From the cell containing the given text, extract its center point as (X, Y) coordinate. 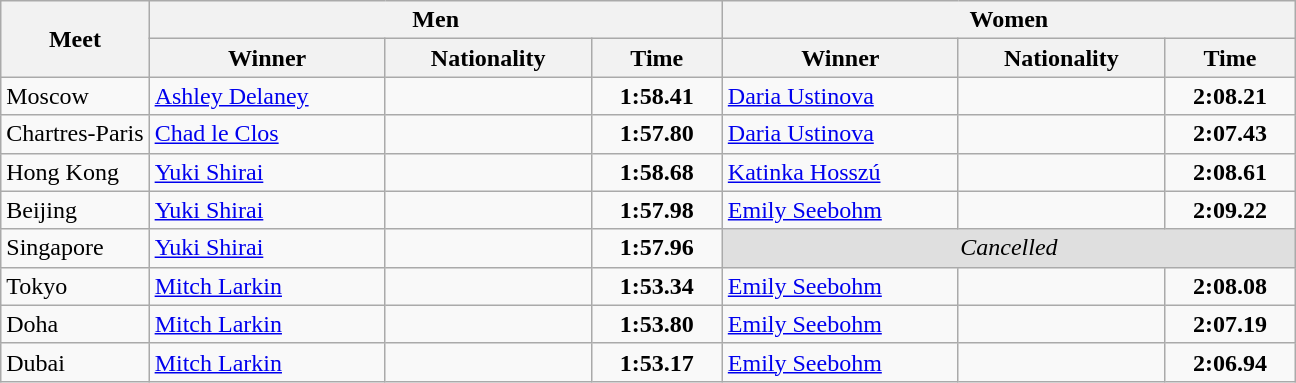
1:57.80 (656, 134)
2:08.21 (1230, 96)
2:07.19 (1230, 324)
Beijing (75, 210)
Katinka Hosszú (840, 172)
Singapore (75, 248)
1:58.68 (656, 172)
Ashley Delaney (267, 96)
2:08.08 (1230, 286)
Dubai (75, 362)
2:07.43 (1230, 134)
2:06.94 (1230, 362)
Women (1008, 20)
2:09.22 (1230, 210)
Moscow (75, 96)
1:57.96 (656, 248)
2:08.61 (1230, 172)
Chad le Clos (267, 134)
1:53.80 (656, 324)
Doha (75, 324)
1:53.17 (656, 362)
1:53.34 (656, 286)
Hong Kong (75, 172)
1:58.41 (656, 96)
Chartres-Paris (75, 134)
1:57.98 (656, 210)
Meet (75, 39)
Men (436, 20)
Tokyo (75, 286)
Cancelled (1008, 248)
